From the cell containing the given text, extract its center point as [x, y] coordinate. 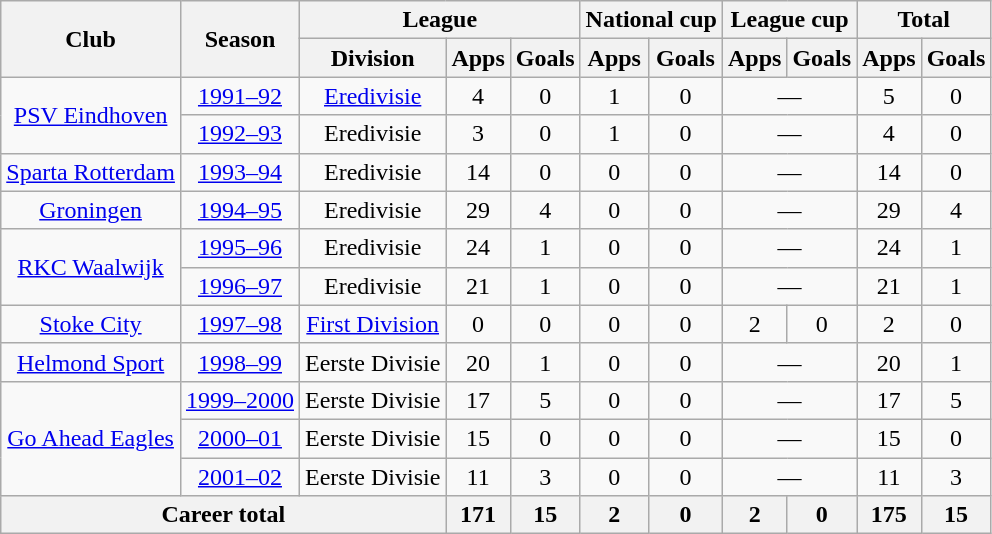
1995–96 [240, 248]
Go Ahead Eagles [91, 438]
Division [373, 58]
Total [924, 20]
Club [91, 39]
League [440, 20]
National cup [651, 20]
PSV Eindhoven [91, 115]
1993–94 [240, 172]
1997–98 [240, 324]
1992–93 [240, 134]
1996–97 [240, 286]
171 [478, 515]
175 [889, 515]
League cup [789, 20]
Groningen [91, 210]
Sparta Rotterdam [91, 172]
1994–95 [240, 210]
Stoke City [91, 324]
1991–92 [240, 96]
1999–2000 [240, 400]
2001–02 [240, 477]
Career total [224, 515]
2000–01 [240, 438]
1998–99 [240, 362]
Helmond Sport [91, 362]
Season [240, 39]
RKC Waalwijk [91, 267]
First Division [373, 324]
